Detect which cell encompasses the target text, then output its [X, Y] center coordinate. 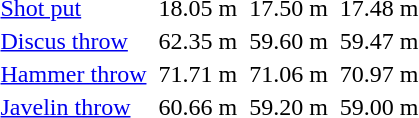
62.35 m [198, 41]
71.71 m [198, 74]
71.06 m [289, 74]
59.60 m [289, 41]
